Provide the [x, y] coordinate of the cell's center where the given text is located.  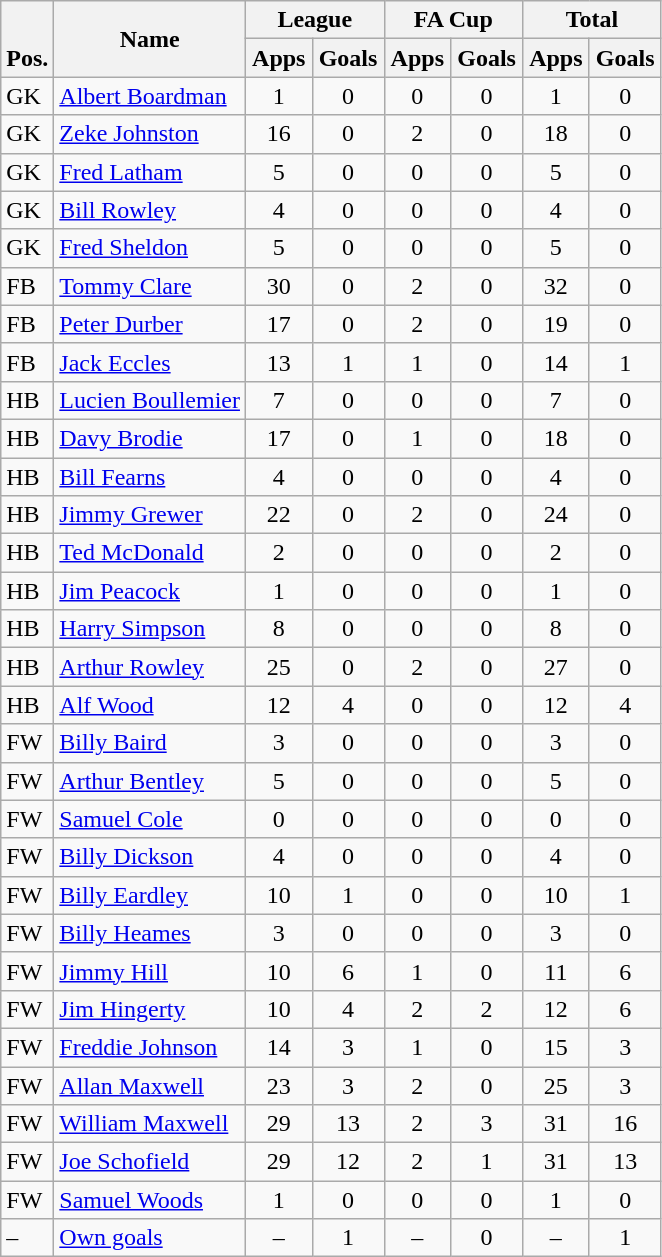
Joe Schofield [150, 1162]
Total [592, 20]
Albert Boardman [150, 96]
22 [278, 515]
Jim Hingerty [150, 1009]
Jimmy Grewer [150, 515]
23 [278, 1085]
Fred Sheldon [150, 248]
Tommy Clare [150, 286]
Own goals [150, 1238]
Arthur Bentley [150, 781]
Billy Heames [150, 933]
Name [150, 39]
19 [556, 324]
Jim Peacock [150, 591]
Billy Baird [150, 743]
Davy Brodie [150, 438]
Harry Simpson [150, 629]
Billy Eardley [150, 895]
Fred Latham [150, 172]
Zeke Johnston [150, 134]
27 [556, 667]
Allan Maxwell [150, 1085]
Freddie Johnson [150, 1047]
Samuel Cole [150, 819]
11 [556, 971]
Bill Fearns [150, 477]
Lucien Boullemier [150, 400]
William Maxwell [150, 1124]
15 [556, 1047]
Jack Eccles [150, 362]
Samuel Woods [150, 1200]
32 [556, 286]
Pos. [28, 39]
Bill Rowley [150, 210]
League [314, 20]
Billy Dickson [150, 857]
Jimmy Hill [150, 971]
FA Cup [454, 20]
Ted McDonald [150, 553]
30 [278, 286]
Peter Durber [150, 324]
24 [556, 515]
Alf Wood [150, 705]
Arthur Rowley [150, 667]
